Detect which cell encompasses the target text, then output its [X, Y] center coordinate. 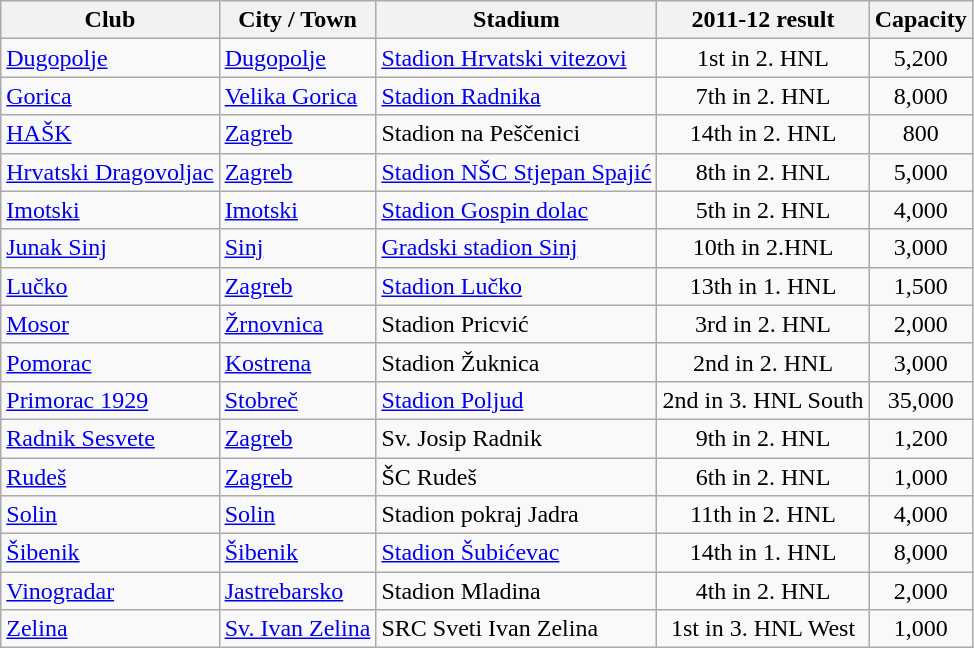
14th in 2. HNL [763, 134]
9th in 2. HNL [763, 438]
Lučko [110, 286]
35,000 [920, 400]
5,200 [920, 58]
5th in 2. HNL [763, 210]
Stadion pokraj Jadra [516, 515]
2nd in 2. HNL [763, 362]
Hrvatski Dragovoljac [110, 172]
8th in 2. HNL [763, 172]
3rd in 2. HNL [763, 324]
1,200 [920, 438]
Gradski stadion Sinj [516, 248]
Stadion Hrvatski vitezovi [516, 58]
Stadium [516, 20]
Stadion Poljud [516, 400]
City / Town [298, 20]
Stadion Gospin dolac [516, 210]
Stadion Pricvić [516, 324]
Sv. Josip Radnik [516, 438]
Sinj [298, 248]
Stadion Radnika [516, 96]
Vinogradar [110, 591]
Stadion Žuknica [516, 362]
Club [110, 20]
Rudeš [110, 477]
Jastrebarsko [298, 591]
Stadion na Peščenici [516, 134]
Junak Sinj [110, 248]
Stadion NŠC Stjepan Spajić [516, 172]
Velika Gorica [298, 96]
13th in 1. HNL [763, 286]
2nd in 3. HNL South [763, 400]
6th in 2. HNL [763, 477]
1,500 [920, 286]
800 [920, 134]
Primorac 1929 [110, 400]
1st in 2. HNL [763, 58]
14th in 1. HNL [763, 553]
Kostrena [298, 362]
ŠC Rudeš [516, 477]
7th in 2. HNL [763, 96]
5,000 [920, 172]
Radnik Sesvete [110, 438]
Sv. Ivan Zelina [298, 629]
Mosor [110, 324]
HAŠK [110, 134]
Stadion Lučko [516, 286]
Stadion Šubićevac [516, 553]
Capacity [920, 20]
Gorica [110, 96]
4th in 2. HNL [763, 591]
10th in 2.HNL [763, 248]
Stobreč [298, 400]
Zelina [110, 629]
SRC Sveti Ivan Zelina [516, 629]
1st in 3. HNL West [763, 629]
Žrnovnica [298, 324]
11th in 2. HNL [763, 515]
Pomorac [110, 362]
2011-12 result [763, 20]
Stadion Mladina [516, 591]
